Provide the (X, Y) coordinate of the cell's center where the given text is located.  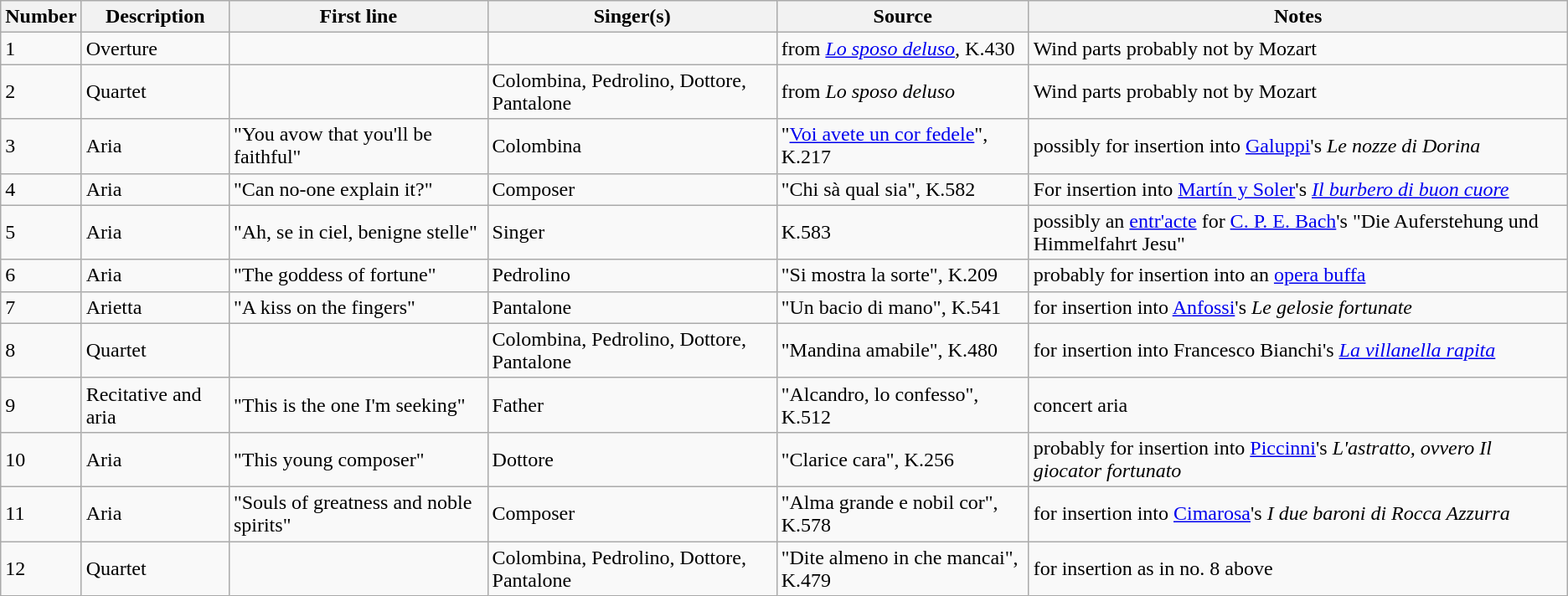
Overture (155, 49)
10 (41, 459)
4 (41, 189)
7 (41, 307)
"Clarice cara", K.256 (903, 459)
"Alcandro, lo confesso", K.512 (903, 405)
Singer(s) (632, 17)
"Souls of greatness and noble spirits" (358, 514)
Recitative and aria (155, 405)
2 (41, 92)
"Chi sà qual sia", K.582 (903, 189)
possibly an entr'acte for C. P. E. Bach's "Die Auferstehung und Himmelfahrt Jesu" (1298, 233)
for insertion into Anfossi's Le gelosie fortunate (1298, 307)
concert aria (1298, 405)
6 (41, 275)
"Dite almeno in che mancai", K.479 (903, 568)
"Mandina amabile", K.480 (903, 350)
possibly for insertion into Galuppi's Le nozze di Dorina (1298, 146)
"Alma grande e nobil cor", K.578 (903, 514)
Pantalone (632, 307)
Colombina (632, 146)
Number (41, 17)
3 (41, 146)
"Voi avete un cor fedele", K.217 (903, 146)
Pedrolino (632, 275)
"You avow that you'll be faithful" (358, 146)
Arietta (155, 307)
"A kiss on the fingers" (358, 307)
"This is the one I'm seeking" (358, 405)
5 (41, 233)
"Can no-one explain it?" (358, 189)
8 (41, 350)
1 (41, 49)
for insertion as in no. 8 above (1298, 568)
For insertion into Martín y Soler's Il burbero di buon cuore (1298, 189)
from Lo sposo deluso (903, 92)
Source (903, 17)
"Si mostra la sorte", K.209 (903, 275)
Description (155, 17)
12 (41, 568)
probably for insertion into Piccinni's L'astratto, ovvero Il giocator fortunato (1298, 459)
K.583 (903, 233)
for insertion into Francesco Bianchi's La villanella rapita (1298, 350)
from Lo sposo deluso, K.430 (903, 49)
Father (632, 405)
Dottore (632, 459)
"This young composer" (358, 459)
probably for insertion into an opera buffa (1298, 275)
9 (41, 405)
First line (358, 17)
Singer (632, 233)
for insertion into Cimarosa's I due baroni di Rocca Azzurra (1298, 514)
"The goddess of fortune" (358, 275)
"Un bacio di mano", K.541 (903, 307)
11 (41, 514)
"Ah, se in ciel, benigne stelle" (358, 233)
Notes (1298, 17)
